Locate the cell with the specified text and output its (X, Y) center coordinate. 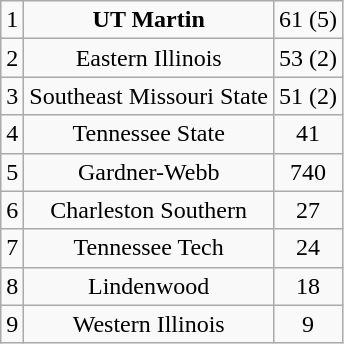
Southeast Missouri State (149, 96)
Lindenwood (149, 286)
27 (308, 210)
Tennessee State (149, 134)
1 (12, 20)
6 (12, 210)
51 (2) (308, 96)
Western Illinois (149, 324)
Charleston Southern (149, 210)
2 (12, 58)
53 (2) (308, 58)
41 (308, 134)
Gardner-Webb (149, 172)
740 (308, 172)
24 (308, 248)
5 (12, 172)
18 (308, 286)
3 (12, 96)
7 (12, 248)
Eastern Illinois (149, 58)
8 (12, 286)
UT Martin (149, 20)
4 (12, 134)
Tennessee Tech (149, 248)
61 (5) (308, 20)
